For the text-containing cell, return its midpoint in (x, y) coordinate format. 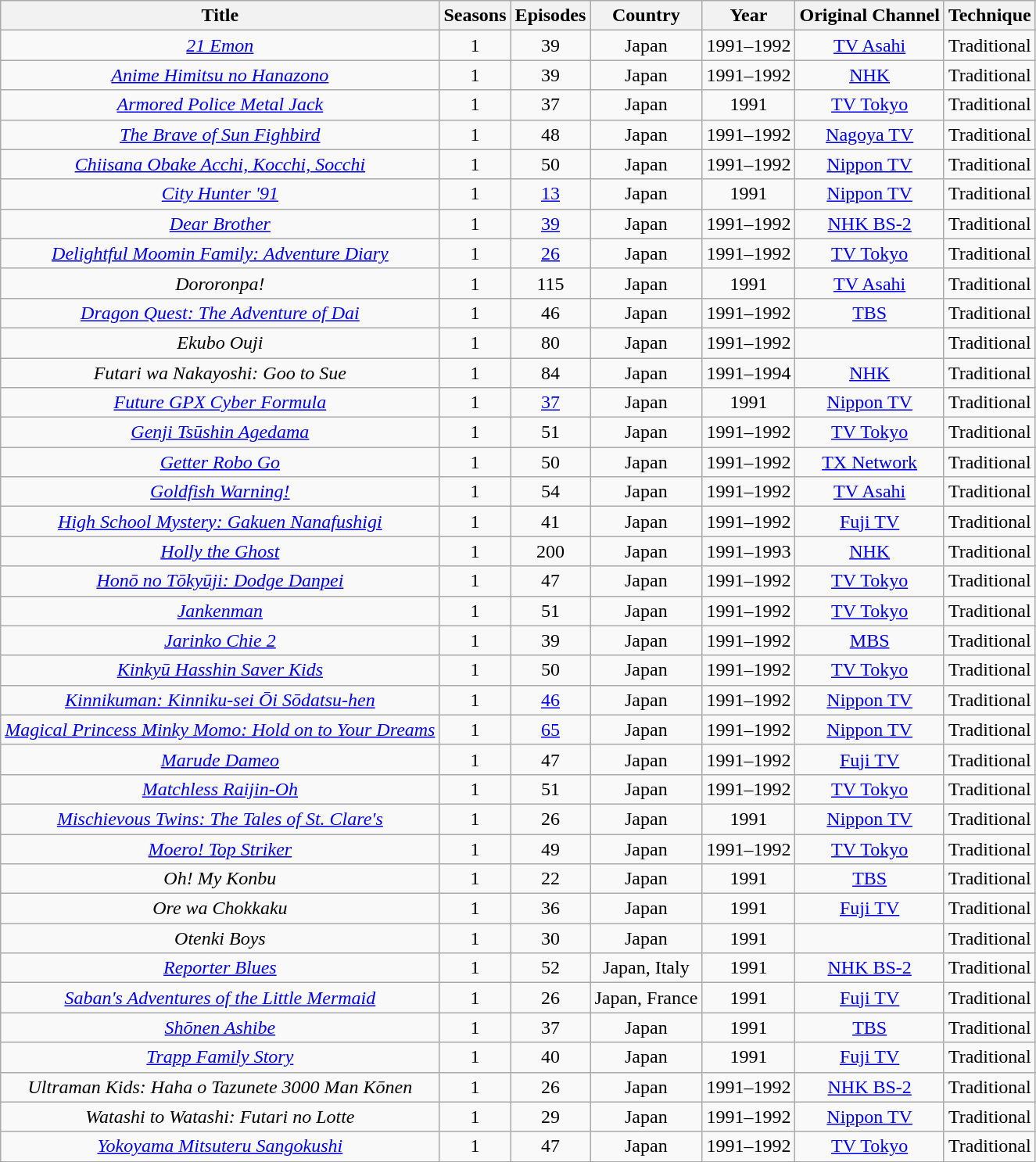
MBS (869, 640)
Reporter Blues (220, 968)
Delightful Moomin Family: Adventure Diary (220, 253)
Marude Dameo (220, 759)
Watashi to Watashi: Futari no Lotte (220, 1117)
40 (550, 1057)
Futari wa Nakayoshi: Goo to Sue (220, 373)
Mischievous Twins: The Tales of St. Clare's (220, 819)
Technique (990, 16)
65 (550, 730)
41 (550, 522)
Jarinko Chie 2 (220, 640)
Title (220, 16)
The Brave of Sun Fighbird (220, 134)
Trapp Family Story (220, 1057)
Dororonpa! (220, 283)
Kinnikuman: Kinniku-sei Ōi Sōdatsu-hen (220, 700)
1991–1993 (749, 551)
Year (749, 16)
36 (550, 909)
Country (646, 16)
Seasons (475, 16)
Anime Himitsu no Hanazono (220, 75)
Japan, France (646, 998)
Episodes (550, 16)
49 (550, 848)
Japan, Italy (646, 968)
22 (550, 879)
115 (550, 283)
200 (550, 551)
Shōnen Ashibe (220, 1028)
Genji Tsūshin Agedama (220, 432)
Future GPX Cyber Formula (220, 403)
29 (550, 1117)
Ultraman Kids: Haha o Tazunete 3000 Man Kōnen (220, 1087)
Saban's Adventures of the Little Mermaid (220, 998)
21 Emon (220, 45)
Moero! Top Striker (220, 848)
Yokoyama Mitsuteru Sangokushi (220, 1146)
Ore wa Chokkaku (220, 909)
Goldfish Warning! (220, 492)
Otenki Boys (220, 938)
Chiisana Obake Acchi, Kocchi, Socchi (220, 164)
City Hunter '91 (220, 194)
Dragon Quest: The Adventure of Dai (220, 313)
Kinkyū Hasshin Saver Kids (220, 670)
48 (550, 134)
Honō no Tōkyūji: Dodge Danpei (220, 581)
Magical Princess Minky Momo: Hold on to Your Dreams (220, 730)
Nagoya TV (869, 134)
Dear Brother (220, 224)
13 (550, 194)
84 (550, 373)
Ekubo Ouji (220, 343)
Original Channel (869, 16)
Getter Robo Go (220, 462)
TX Network (869, 462)
Oh! My Konbu (220, 879)
30 (550, 938)
Jankenman (220, 611)
54 (550, 492)
80 (550, 343)
1991–1994 (749, 373)
Matchless Raijin-Oh (220, 789)
High School Mystery: Gakuen Nanafushigi (220, 522)
Holly the Ghost (220, 551)
52 (550, 968)
Armored Police Metal Jack (220, 105)
